Capture the cell that displays the provided text and extract its [x, y] central coordinate. 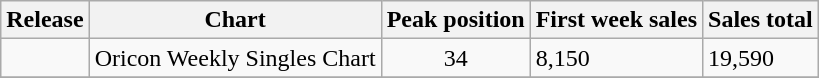
Oricon Weekly Singles Chart [235, 58]
Release [45, 20]
Sales total [761, 20]
19,590 [761, 58]
Chart [235, 20]
First week sales [616, 20]
8,150 [616, 58]
Peak position [456, 20]
34 [456, 58]
